Determine the (x, y) coordinate at the center of the cell enclosing the given text.  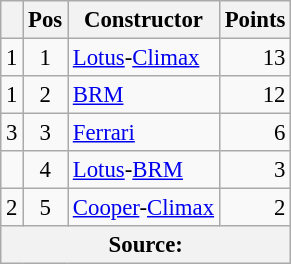
4 (46, 170)
Lotus-BRM (144, 170)
Ferrari (144, 133)
5 (46, 208)
Constructor (144, 20)
12 (254, 95)
Cooper-Climax (144, 208)
13 (254, 58)
Pos (46, 20)
6 (254, 133)
Points (254, 20)
BRM (144, 95)
Lotus-Climax (144, 58)
Source: (146, 245)
